Pinpoint the cell where the given text exists, returning its (x, y) midpoint coordinate. 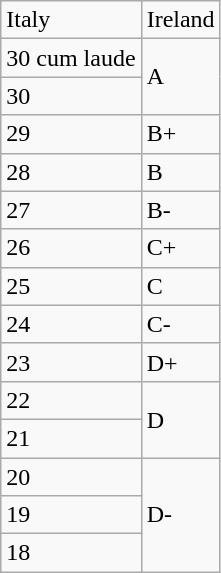
28 (71, 172)
C+ (180, 248)
B- (180, 210)
B (180, 172)
26 (71, 248)
19 (71, 515)
C (180, 286)
D (180, 419)
D- (180, 515)
18 (71, 553)
29 (71, 134)
Italy (71, 20)
21 (71, 438)
24 (71, 324)
20 (71, 477)
A (180, 77)
23 (71, 362)
25 (71, 286)
30 (71, 96)
D+ (180, 362)
22 (71, 400)
Ireland (180, 20)
B+ (180, 134)
C- (180, 324)
30 cum laude (71, 58)
27 (71, 210)
